Find where the given text appears and provide that cell's center as (x, y) coordinate. 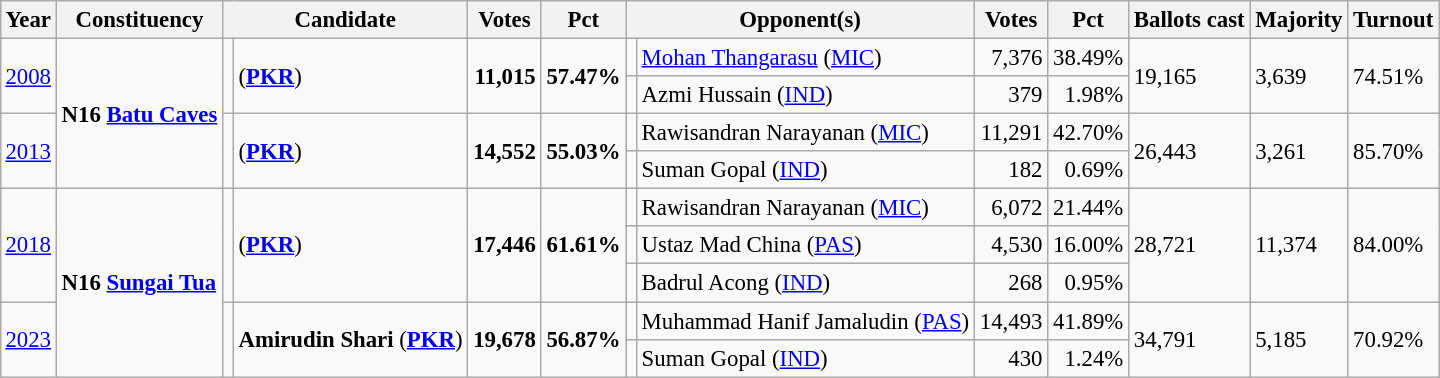
430 (1010, 358)
17,446 (504, 246)
N16 Batu Caves (139, 113)
11,374 (1299, 246)
14,493 (1010, 321)
Majority (1299, 20)
Ballots cast (1190, 20)
0.69% (1088, 170)
19,165 (1190, 76)
21.44% (1088, 208)
N16 Sungai Tua (139, 283)
74.51% (1394, 76)
Ustaz Mad China (PAS) (805, 245)
2018 (28, 246)
85.70% (1394, 152)
2008 (28, 76)
0.95% (1088, 283)
Azmi Hussain (IND) (805, 95)
1.24% (1088, 358)
14,552 (504, 152)
84.00% (1394, 246)
268 (1010, 283)
7,376 (1010, 57)
6,072 (1010, 208)
2023 (28, 340)
Constituency (139, 20)
16.00% (1088, 245)
28,721 (1190, 246)
Candidate (346, 20)
70.92% (1394, 340)
Muhammad Hanif Jamaludin (PAS) (805, 321)
2013 (28, 152)
Amirudin Shari (PKR) (350, 340)
56.87% (584, 340)
4,530 (1010, 245)
19,678 (504, 340)
42.70% (1088, 133)
Year (28, 20)
5,185 (1299, 340)
379 (1010, 95)
41.89% (1088, 321)
55.03% (584, 152)
3,639 (1299, 76)
182 (1010, 170)
1.98% (1088, 95)
57.47% (584, 76)
Badrul Acong (IND) (805, 283)
34,791 (1190, 340)
26,443 (1190, 152)
Mohan Thangarasu (MIC) (805, 57)
11,291 (1010, 133)
Turnout (1394, 20)
3,261 (1299, 152)
38.49% (1088, 57)
61.61% (584, 246)
11,015 (504, 76)
Opponent(s) (800, 20)
